Return the (X, Y) coordinate for the center point of the cell that contains the specified text.  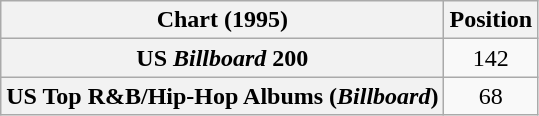
US Billboard 200 (222, 58)
68 (491, 96)
Chart (1995) (222, 20)
US Top R&B/Hip-Hop Albums (Billboard) (222, 96)
Position (491, 20)
142 (491, 58)
